Scan for the cell matching the given text and deliver its (x, y) coordinate at center. 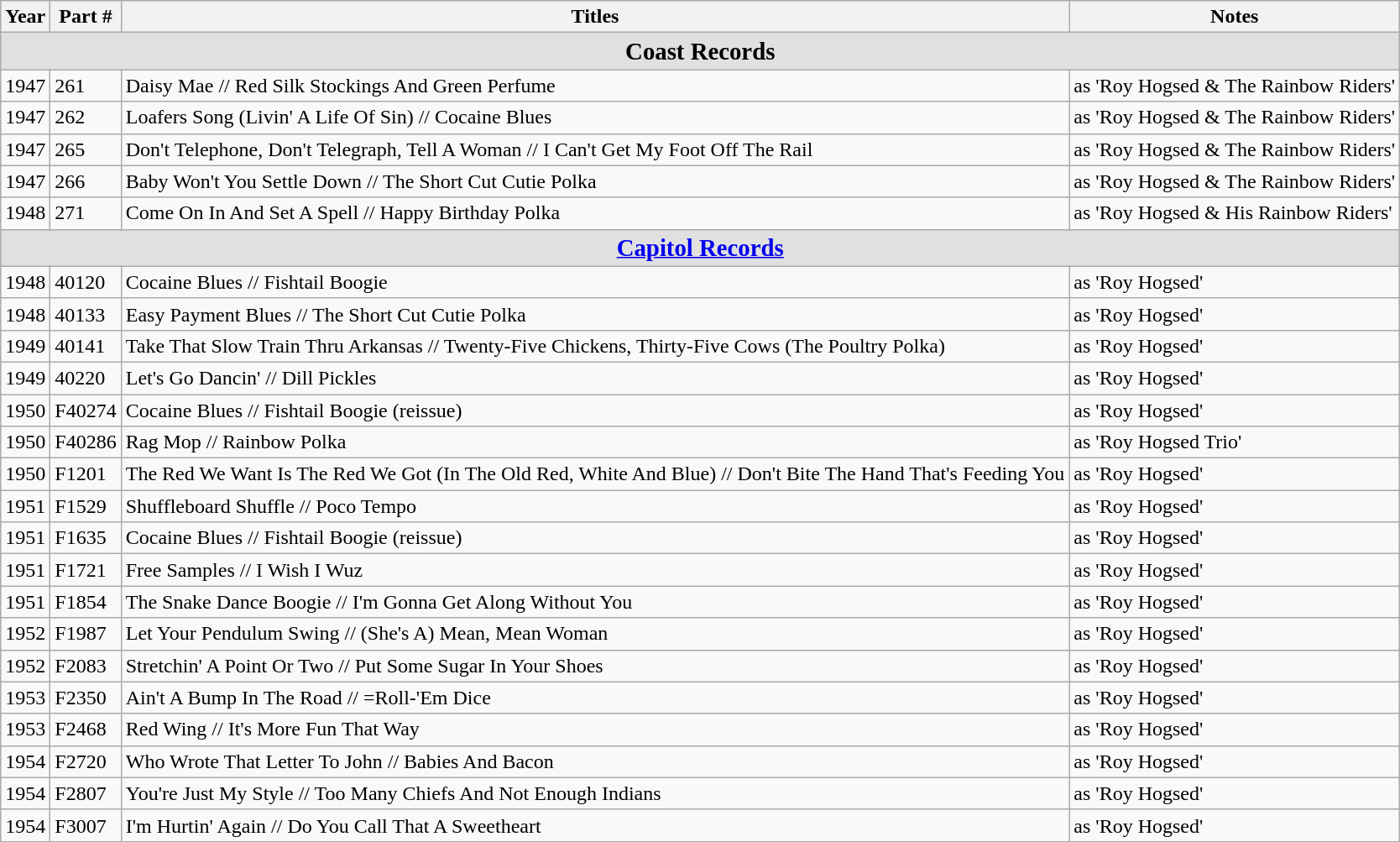
Come On In And Set A Spell // Happy Birthday Polka (595, 213)
Take That Slow Train Thru Arkansas // Twenty-Five Chickens, Thirty-Five Cows (The Poultry Polka) (595, 346)
Part # (86, 17)
Notes (1235, 17)
F3007 (86, 825)
265 (86, 149)
F1635 (86, 538)
I'm Hurtin' Again // Do You Call That A Sweetheart (595, 825)
Baby Won't You Settle Down // The Short Cut Cutie Polka (595, 181)
F40286 (86, 442)
F1201 (86, 474)
as 'Roy Hogsed Trio' (1235, 442)
F1987 (86, 634)
Capitol Records (700, 248)
271 (86, 213)
F2083 (86, 666)
F2807 (86, 793)
F2350 (86, 698)
Don't Telephone, Don't Telegraph, Tell A Woman // I Can't Get My Foot Off The Rail (595, 149)
Who Wrote That Letter To John // Babies And Bacon (595, 761)
Cocaine Blues // Fishtail Boogie (595, 282)
Red Wing // It's More Fun That Way (595, 730)
Free Samples // I Wish I Wuz (595, 570)
40133 (86, 314)
F1529 (86, 506)
F2720 (86, 761)
F1854 (86, 602)
Rag Mop // Rainbow Polka (595, 442)
Stretchin' A Point Or Two // Put Some Sugar In Your Shoes (595, 666)
Loafers Song (Livin' A Life Of Sin) // Cocaine Blues (595, 118)
F40274 (86, 411)
F1721 (86, 570)
Let Your Pendulum Swing // (She's A) Mean, Mean Woman (595, 634)
Easy Payment Blues // The Short Cut Cutie Polka (595, 314)
You're Just My Style // Too Many Chiefs And Not Enough Indians (595, 793)
262 (86, 118)
F2468 (86, 730)
266 (86, 181)
as 'Roy Hogsed & His Rainbow Riders' (1235, 213)
Daisy Mae // Red Silk Stockings And Green Perfume (595, 86)
The Snake Dance Boogie // I'm Gonna Get Along Without You (595, 602)
40141 (86, 346)
The Red We Want Is The Red We Got (In The Old Red, White And Blue) // Don't Bite The Hand That's Feeding You (595, 474)
Ain't A Bump In The Road // =Roll-'Em Dice (595, 698)
Year (25, 17)
Coast Records (700, 51)
40120 (86, 282)
261 (86, 86)
40220 (86, 378)
Let's Go Dancin' // Dill Pickles (595, 378)
Titles (595, 17)
Shuffleboard Shuffle // Poco Tempo (595, 506)
